Find where the given text appears and provide that cell's center as (X, Y) coordinate. 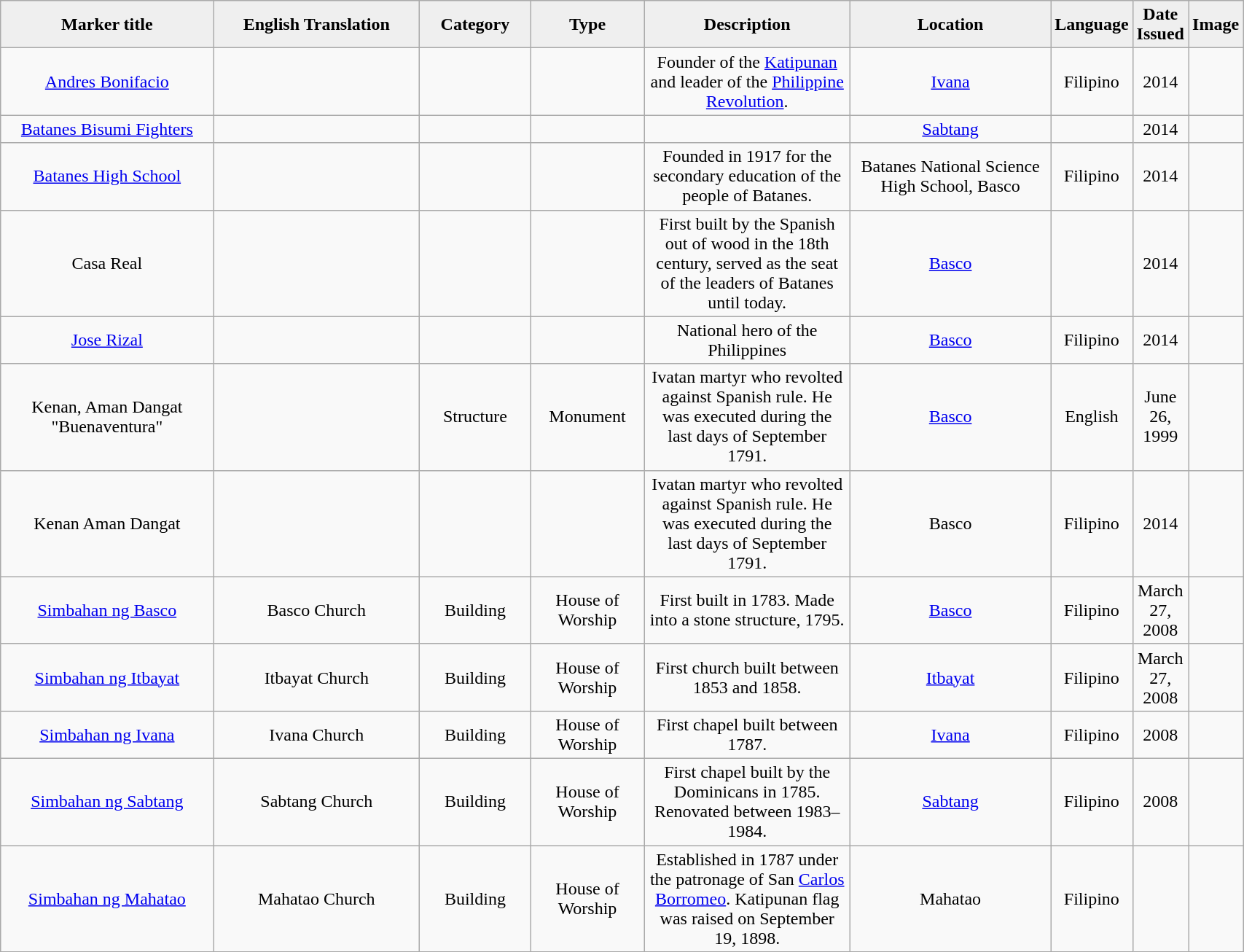
Andres Bonifacio (107, 82)
Simbahan ng Mahatao (107, 899)
June 26, 1999 (1160, 417)
Type (587, 25)
Simbahan ng Ivana (107, 735)
Basco Church (316, 610)
Casa Real (107, 263)
Batanes National Science High School, Basco (950, 176)
Itbayat (950, 677)
Category (475, 25)
Founded in 1917 for the secondary education of the people of Batanes. (748, 176)
Mahatao (950, 899)
Structure (475, 417)
Founder of the Katipunan and leader of the Philippine Revolution. (748, 82)
Location (950, 25)
Marker title (107, 25)
First built by the Spanish out of wood in the 18th century, served as the seat of the leaders of Batanes until today. (748, 263)
Kenan Aman Dangat (107, 523)
First church built between 1853 and 1858. (748, 677)
Image (1216, 25)
Simbahan ng Sabtang (107, 802)
Kenan, Aman Dangat "Buenaventura" (107, 417)
Batanes Bisumi Fighters (107, 129)
First chapel built by the Dominicans in 1785. Renovated between 1983–1984. (748, 802)
Simbahan ng Basco (107, 610)
Batanes High School (107, 176)
National hero of the Philippines (748, 340)
Sabtang Church (316, 802)
Description (748, 25)
Jose Rizal (107, 340)
Date Issued (1160, 25)
Itbayat Church (316, 677)
First built in 1783. Made into a stone structure, 1795. (748, 610)
Mahatao Church (316, 899)
English Translation (316, 25)
Ivana Church (316, 735)
English (1092, 417)
Language (1092, 25)
Established in 1787 under the patronage of San Carlos Borromeo. Katipunan flag was raised on September 19, 1898. (748, 899)
Monument (587, 417)
First chapel built between 1787. (748, 735)
Simbahan ng Itbayat (107, 677)
